Scan for the cell matching the given text and deliver its [x, y] coordinate at center. 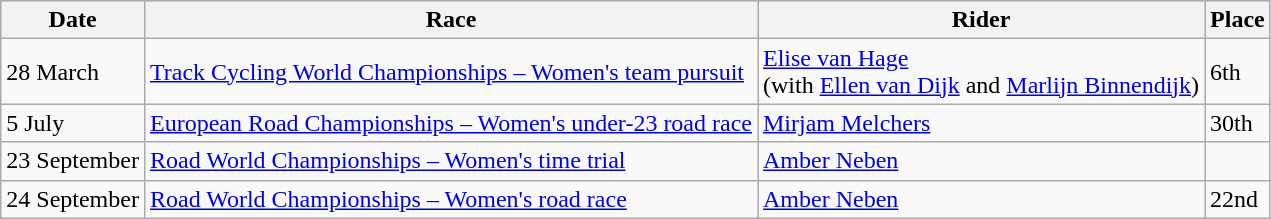
30th [1238, 123]
European Road Championships – Women's under-23 road race [450, 123]
Elise van Hage(with Ellen van Dijk and Marlijn Binnendijk) [982, 72]
Place [1238, 20]
22nd [1238, 199]
28 March [73, 72]
Mirjam Melchers [982, 123]
Race [450, 20]
6th [1238, 72]
Road World Championships – Women's time trial [450, 161]
24 September [73, 199]
23 September [73, 161]
Track Cycling World Championships – Women's team pursuit [450, 72]
Road World Championships – Women's road race [450, 199]
Rider [982, 20]
Date [73, 20]
5 July [73, 123]
